Return (X, Y) of the center of cell containing provided text 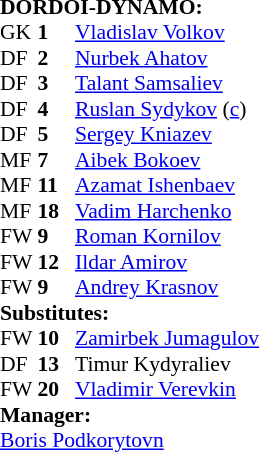
Vadim Harchenko (167, 211)
Nurbek Ahatov (167, 58)
Ildar Amirov (167, 262)
Substitutes: (130, 313)
Manager: (130, 415)
Roman Kornilov (167, 237)
GK (19, 33)
Sergey Kniazev (167, 135)
4 (57, 109)
13 (57, 364)
Andrey Krasnov (167, 287)
10 (57, 339)
Vladimir Verevkin (167, 389)
11 (57, 185)
Timur Kydyraliev (167, 364)
Talant Samsaliev (167, 83)
18 (57, 211)
7 (57, 160)
Azamat Ishenbaev (167, 185)
Vladislav Volkov (167, 33)
20 (57, 389)
Ruslan Sydykov (c) (167, 109)
Zamirbek Jumagulov (167, 339)
5 (57, 135)
2 (57, 58)
12 (57, 262)
Aibek Bokoev (167, 160)
3 (57, 83)
1 (57, 33)
